Pinpoint the cell where the given text exists, returning its (X, Y) midpoint coordinate. 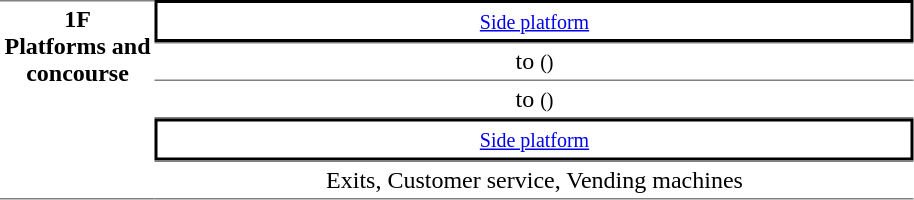
1FPlatforms andconcourse (78, 100)
Exits, Customer service, Vending machines (534, 180)
